Identify which cell holds the provided text, then report its (X, Y) central coordinate. 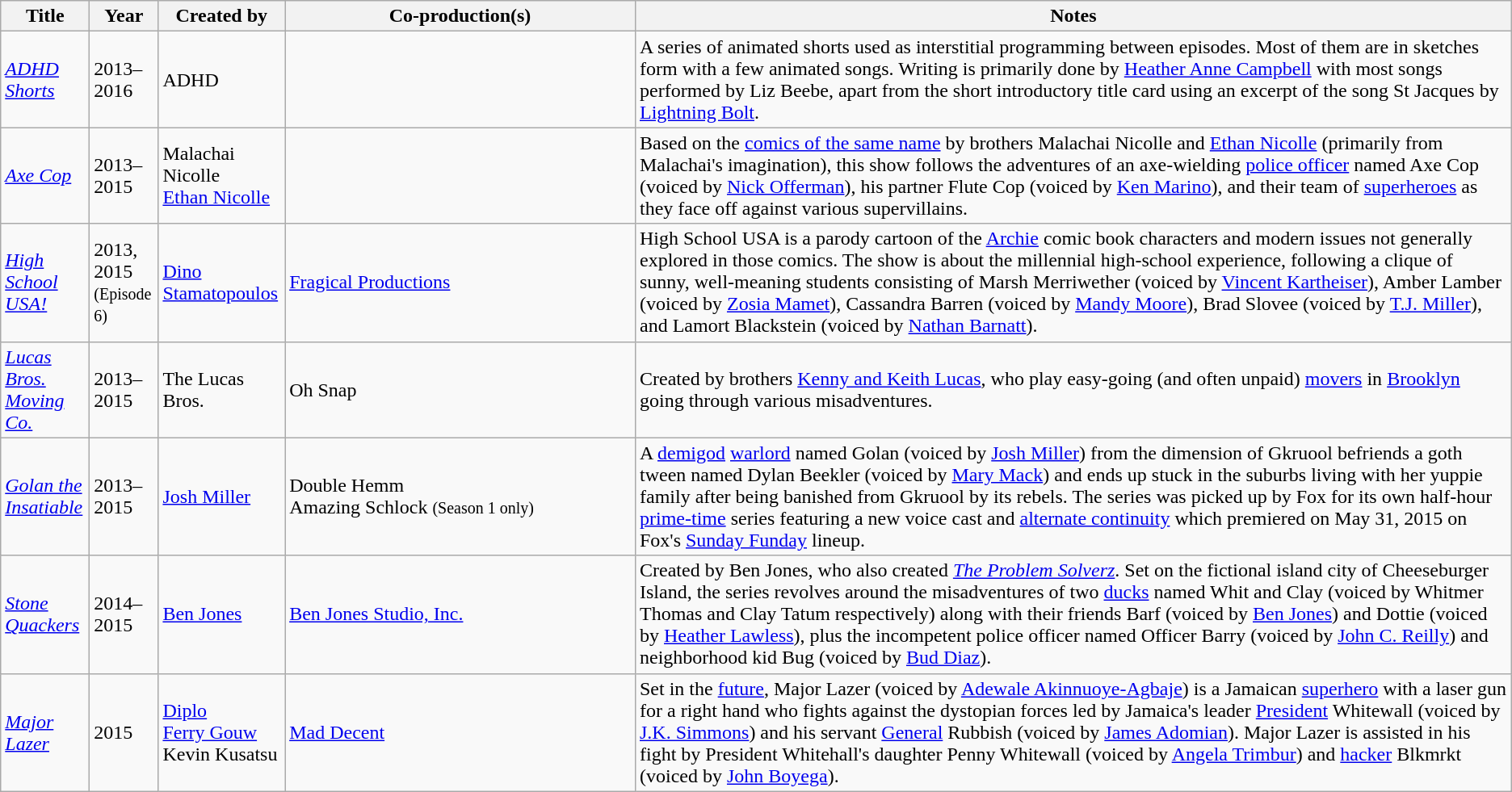
Double HemmAmazing Schlock (Season 1 only) (460, 497)
Golan the Insatiable (45, 497)
Fragical Productions (460, 283)
Dino Stamatopoulos (221, 283)
Stone Quackers (45, 614)
Ben Jones Studio, Inc. (460, 614)
ADHD (221, 79)
Co-production(s) (460, 16)
2014–2015 (124, 614)
Axe Cop (45, 176)
2013–2016 (124, 79)
2015 (124, 732)
DiploFerry GouwKevin Kusatsu (221, 732)
ADHD Shorts (45, 79)
2013, 2015 (Episode 6) (124, 283)
The Lucas Bros. (221, 389)
Oh Snap (460, 389)
Created by (221, 16)
High School USA! (45, 283)
Major Lazer (45, 732)
Title (45, 16)
Lucas Bros. Moving Co. (45, 389)
Malachai NicolleEthan Nicolle (221, 176)
Year (124, 16)
Notes (1073, 16)
Josh Miller (221, 497)
Mad Decent (460, 732)
Created by brothers Kenny and Keith Lucas, who play easy-going (and often unpaid) movers in Brooklyn going through various misadventures. (1073, 389)
Ben Jones (221, 614)
